Locate the cell with the specified text and output its [x, y] center coordinate. 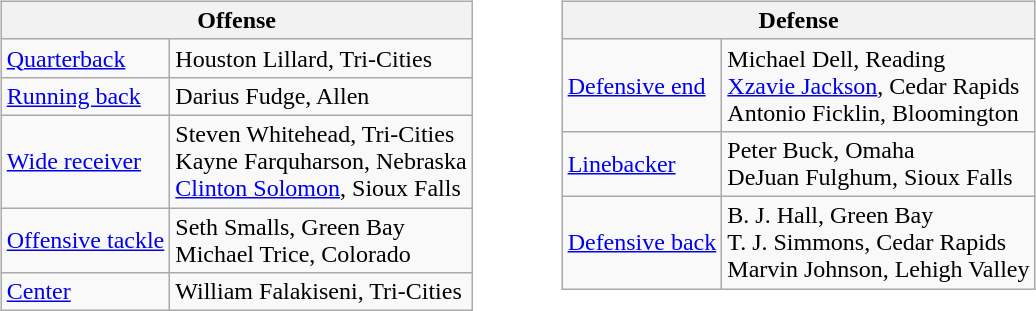
B. J. Hall, Green BayT. J. Simmons, Cedar RapidsMarvin Johnson, Lehigh Valley [878, 242]
Michael Dell, ReadingXzavie Jackson, Cedar RapidsAntonio Ficklin, Bloomington [878, 85]
Defense [798, 20]
Steven Whitehead, Tri-CitiesKayne Farquharson, NebraskaClinton Solomon, Sioux Falls [321, 161]
Quarterback [86, 58]
Offensive tackle [86, 240]
Running back [86, 96]
William Falakiseni, Tri-Cities [321, 292]
Defensive end [642, 85]
Seth Smalls, Green BayMichael Trice, Colorado [321, 240]
Wide receiver [86, 161]
Defensive back [642, 242]
Peter Buck, OmahaDeJuan Fulghum, Sioux Falls [878, 164]
Darius Fudge, Allen [321, 96]
Linebacker [642, 164]
Center [86, 292]
Houston Lillard, Tri-Cities [321, 58]
Offense [236, 20]
